Output the [X, Y] coordinate of the center of the cell containing the given text.  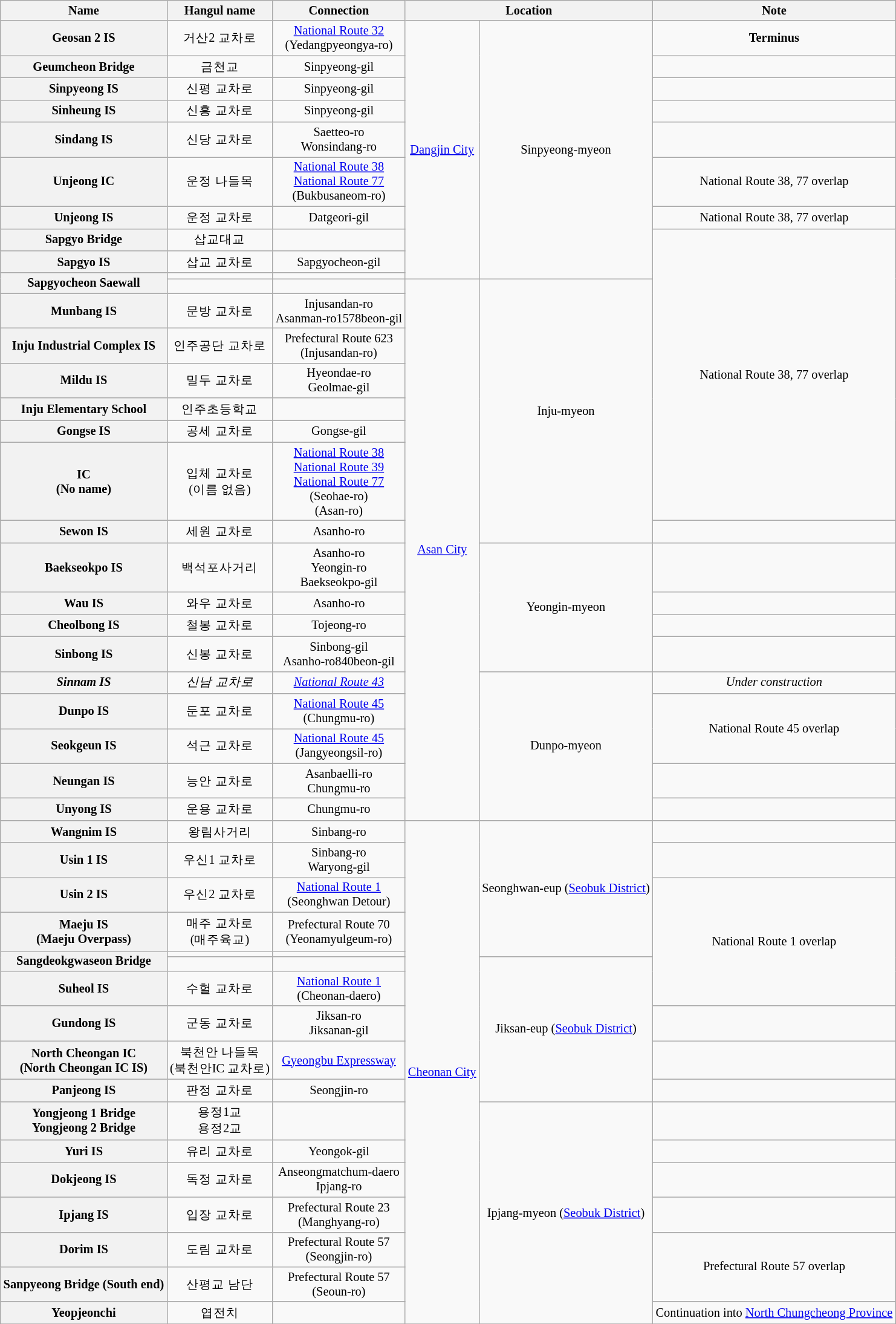
Sapgyo Bridge [83, 240]
Gongse-gil [339, 431]
Cheonan City [442, 1072]
Yuri IS [83, 1152]
Sinheung IS [83, 111]
Note [774, 10]
Suheol IS [83, 988]
North Cheongan IC(North Cheongan IC IS) [83, 1060]
둔포 교차로 [220, 711]
Dokjeong IS [83, 1179]
유리 교차로 [220, 1152]
Inju Industrial Complex IS [83, 345]
용정1교용정2교 [220, 1121]
공세 교차로 [220, 431]
Dunpo-myeon [566, 746]
National Route 38National Route 77(Bukbusaneom-ro) [339, 181]
Under construction [774, 682]
Sanpyeong Bridge (South end) [83, 1284]
Injusandan-roAsanman-ro1578beon-gil [339, 311]
왕림사거리 [220, 831]
Ipjang-myeon (Seobuk District) [566, 1213]
우신2 교차로 [220, 895]
Name [83, 10]
Cheolbong IS [83, 625]
Sinpyeong-myeon [566, 150]
Munbang IS [83, 311]
Continuation into North Chungcheong Province [774, 1313]
Gundong IS [83, 1023]
IC(No name) [83, 481]
삽교대교 [220, 240]
입체 교차로(이름 없음) [220, 481]
Datgeori-gil [339, 218]
Seonghwan-eup (Seobuk District) [566, 888]
철봉 교차로 [220, 625]
인주공단 교차로 [220, 345]
Asanbaelli-roChungmu-ro [339, 781]
Dunpo IS [83, 711]
삽교 교차로 [220, 261]
Yeopjeonchi [83, 1313]
문방 교차로 [220, 311]
Prefectural Route 57 overlap [774, 1267]
National Route 1(Seonghwan Detour) [339, 895]
석근 교차로 [220, 746]
Asan City [442, 550]
운정 나들목 [220, 181]
Location [529, 10]
National Route 43 [339, 682]
Panjeong IS [83, 1090]
운정 교차로 [220, 218]
운용 교차로 [220, 809]
북천안 나들목(북천안IC 교차로) [220, 1060]
Unjeong IS [83, 218]
Tojeong-ro [339, 625]
National Route 45(Jangyeongsil-ro) [339, 746]
Wau IS [83, 604]
Maeju IS(Maeju Overpass) [83, 931]
Sinnam IS [83, 682]
Unyong IS [83, 809]
군동 교차로 [220, 1023]
세원 교차로 [220, 531]
Sinbong IS [83, 654]
와우 교차로 [220, 604]
Prefectural Route 23(Manghyang-ro) [339, 1215]
Neungan IS [83, 781]
Seokgeun IS [83, 746]
Prefectural Route 623(Injusandan-ro) [339, 345]
Seongjin-ro [339, 1090]
매주 교차로(매주육교) [220, 931]
Sinbang-roWaryong-gil [339, 860]
백석포사거리 [220, 567]
National Route 1(Cheonan-daero) [339, 988]
Yeongok-gil [339, 1152]
Dangjin City [442, 150]
National Route 45 overlap [774, 728]
National Route 38National Route 39National Route 77(Seohae-ro)(Asan-ro) [339, 481]
Unjeong IC [83, 181]
Dorim IS [83, 1250]
우신1 교차로 [220, 860]
수헐 교차로 [220, 988]
입장 교차로 [220, 1215]
Sewon IS [83, 531]
Terminus [774, 38]
Hyeondae-roGeolmae-gil [339, 380]
신봉 교차로 [220, 654]
Sapgyocheon-gil [339, 261]
독정 교차로 [220, 1179]
Sapgyocheon Saewall [83, 283]
신남 교차로 [220, 682]
Sapgyo IS [83, 261]
Saetteo-roWonsindang-ro [339, 140]
National Route 45(Chungmu-ro) [339, 711]
Chungmu-ro [339, 809]
Inju Elementary School [83, 409]
신평 교차로 [220, 88]
Mildu IS [83, 380]
Sangdeokgwaseon Bridge [83, 961]
National Route 32(Yedangpyeongya-ro) [339, 38]
능안 교차로 [220, 781]
Geumcheon Bridge [83, 67]
Jiksan-eup (Seobuk District) [566, 1029]
Connection [339, 10]
Asanho-roYeongin-roBaekseokpo-gil [339, 567]
Prefectural Route 57(Seoun-ro) [339, 1284]
거산2 교차로 [220, 38]
National Route 1 overlap [774, 941]
Sinbang-ro [339, 831]
Yongjeong 1 BridgeYongjeong 2 Bridge [83, 1121]
Prefectural Route 70(Yeonamyulgeum-ro) [339, 931]
Sinpyeong IS [83, 88]
엽전치 [220, 1313]
Anseongmatchum-daeroIpjang-ro [339, 1179]
Sindang IS [83, 140]
판정 교차로 [220, 1090]
Jiksan-roJiksanan-gil [339, 1023]
신당 교차로 [220, 140]
Baekseokpo IS [83, 567]
Gongse IS [83, 431]
Gyeongbu Expressway [339, 1060]
Hangul name [220, 10]
Inju-myeon [566, 411]
인주초등학교 [220, 409]
Wangnim IS [83, 831]
Sinbong-gilAsanho-ro840beon-gil [339, 654]
Prefectural Route 57(Seongjin-ro) [339, 1250]
금천교 [220, 67]
밀두 교차로 [220, 380]
Ipjang IS [83, 1215]
Geosan 2 IS [83, 38]
Usin 1 IS [83, 860]
신흥 교차로 [220, 111]
Yeongin-myeon [566, 607]
Usin 2 IS [83, 895]
산평교 남단 [220, 1284]
도림 교차로 [220, 1250]
